Return the [x, y] coordinate for the center point of the cell that contains the specified text.  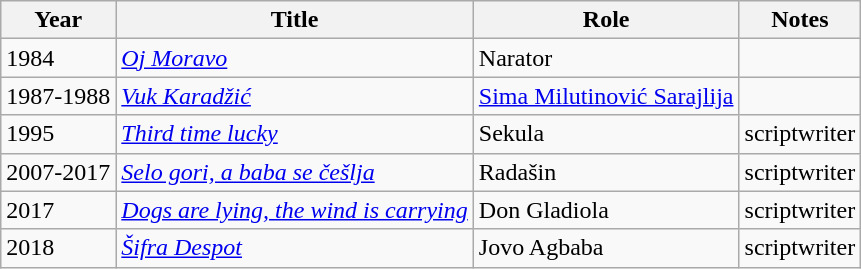
1984 [58, 58]
Don Gladiola [606, 210]
Selo gori, a baba se češlja [294, 172]
Narator [606, 58]
Year [58, 20]
2017 [58, 210]
Sima Milutinović Sarajlija [606, 96]
Šifra Despot [294, 248]
Notes [800, 20]
1995 [58, 134]
Third time lucky [294, 134]
Oj Moravo [294, 58]
Title [294, 20]
2018 [58, 248]
Jovo Agbaba [606, 248]
Radašin [606, 172]
1987-1988 [58, 96]
Vuk Karadžić [294, 96]
Role [606, 20]
Dogs are lying, the wind is carrying [294, 210]
Sekula [606, 134]
2007-2017 [58, 172]
